Return the [x, y] coordinate for the center point of the cell that contains the specified text.  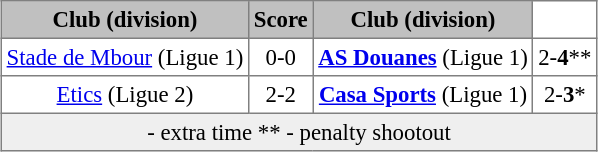
2-3* [565, 95]
Casa Sports (Ligue 1) [423, 95]
AS Douanes (Ligue 1) [423, 57]
2-4** [565, 57]
Etics (Ligue 2) [124, 95]
0-0 [280, 57]
Score [280, 20]
- extra time ** - penalty shootout [298, 132]
2-2 [280, 95]
Stade de Mbour (Ligue 1) [124, 57]
